From the cell containing the given text, extract its center point as [x, y] coordinate. 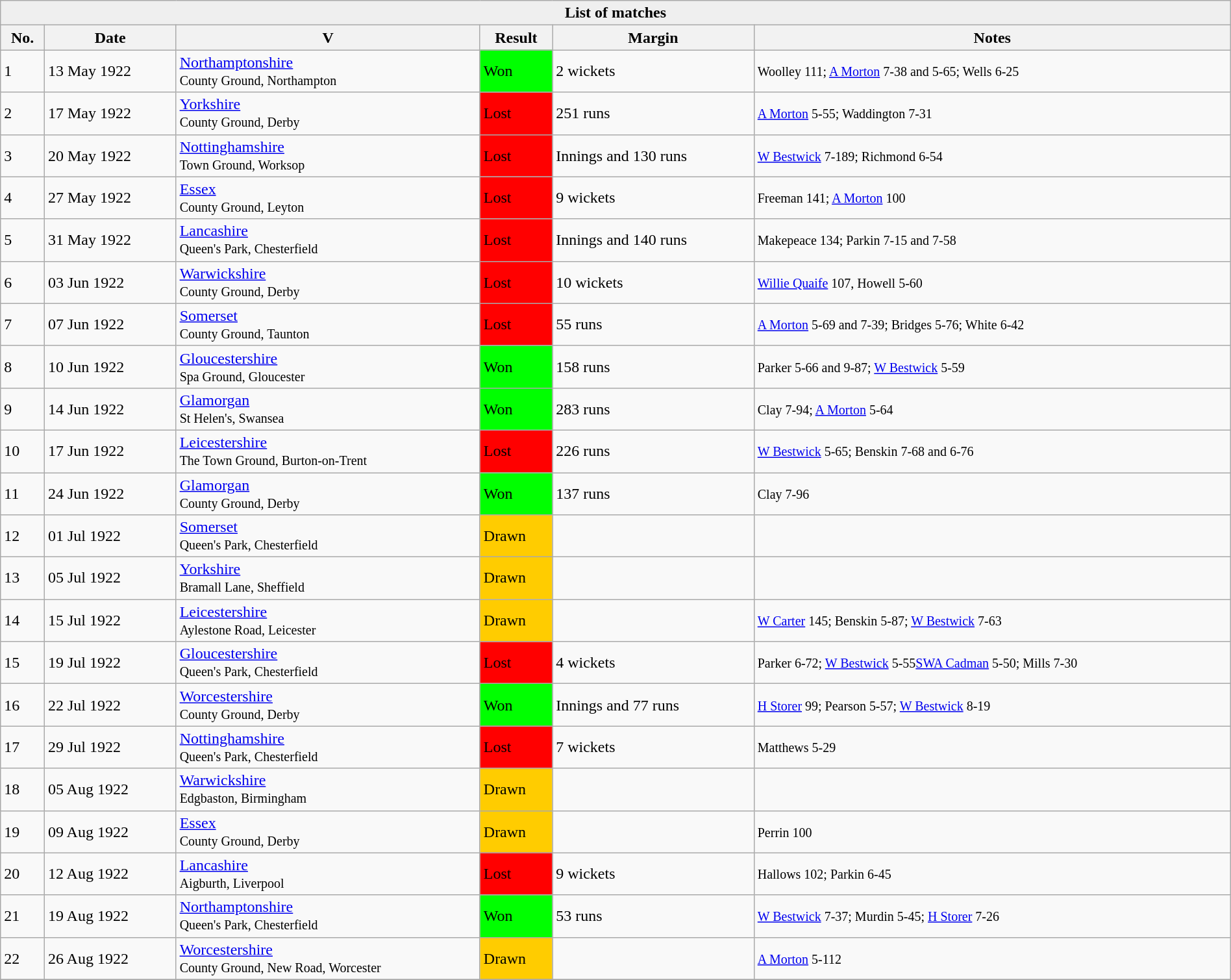
05 Jul 1922 [110, 578]
29 Jul 1922 [110, 747]
SomersetCounty Ground, Taunton [328, 325]
Gloucestershire Spa Ground, Gloucester [328, 366]
03 Jun 1922 [110, 282]
W Bestwick 5-65; Benskin 7-68 and 6-76 [992, 451]
7 [23, 325]
Notes [992, 38]
26 Aug 1922 [110, 959]
09 Aug 1922 [110, 831]
19 Jul 1922 [110, 662]
W Bestwick 7-189; Richmond 6-54 [992, 156]
4 wickets [653, 662]
Margin [653, 38]
Innings and 140 runs [653, 240]
15 Jul 1922 [110, 621]
158 runs [653, 366]
6 [23, 282]
Makepeace 134; Parkin 7-15 and 7-58 [992, 240]
Date [110, 38]
W Carter 145; Benskin 5-87; W Bestwick 7-63 [992, 621]
17 Jun 1922 [110, 451]
31 May 1922 [110, 240]
13 [23, 578]
Northamptonshire Queen's Park, Chesterfield [328, 916]
17 May 1922 [110, 113]
5 [23, 240]
Clay 7-96 [992, 494]
Glamorgan County Ground, Derby [328, 494]
22 [23, 959]
05 Aug 1922 [110, 790]
Gloucestershire Queen's Park, Chesterfield [328, 662]
No. [23, 38]
24 Jun 1922 [110, 494]
21 [23, 916]
7 wickets [653, 747]
Northamptonshire County Ground, Northampton [328, 71]
9 [23, 409]
15 [23, 662]
2 wickets [653, 71]
Hallows 102; Parkin 6-45 [992, 874]
Essex County Ground, Leyton [328, 197]
Yorkshire Bramall Lane, Sheffield [328, 578]
01 Jul 1922 [110, 536]
14 Jun 1922 [110, 409]
Nottinghamshire Queen's Park, Chesterfield [328, 747]
14 [23, 621]
20 [23, 874]
V [328, 38]
19 [23, 831]
07 Jun 1922 [110, 325]
283 runs [653, 409]
16 [23, 705]
Woolley 111; A Morton 7-38 and 5-65; Wells 6-25 [992, 71]
10 wickets [653, 282]
Freeman 141; A Morton 100 [992, 197]
List of matches [615, 13]
17 [23, 747]
Innings and 130 runs [653, 156]
Glamorgan St Helen's, Swansea [328, 409]
19 Aug 1922 [110, 916]
W Bestwick 7-37; Murdin 5-45; H Storer 7-26 [992, 916]
10 [23, 451]
Yorkshire County Ground, Derby [328, 113]
4 [23, 197]
Nottinghamshire Town Ground, Worksop [328, 156]
18 [23, 790]
Innings and 77 runs [653, 705]
Matthews 5-29 [992, 747]
137 runs [653, 494]
1 [23, 71]
Willie Quaife 107, Howell 5-60 [992, 282]
H Storer 99; Pearson 5-57; W Bestwick 8-19 [992, 705]
Result [516, 38]
12 Aug 1922 [110, 874]
12 [23, 536]
3 [23, 156]
WorcestershireCounty Ground, New Road, Worcester [328, 959]
A Morton 5-55; Waddington 7-31 [992, 113]
10 Jun 1922 [110, 366]
A Morton 5-69 and 7-39; Bridges 5-76; White 6-42 [992, 325]
Warwickshire Edgbaston, Birmingham [328, 790]
53 runs [653, 916]
Somerset Queen's Park, Chesterfield [328, 536]
Clay 7-94; A Morton 5-64 [992, 409]
Essex County Ground, Derby [328, 831]
Warwickshire County Ground, Derby [328, 282]
226 runs [653, 451]
55 runs [653, 325]
22 Jul 1922 [110, 705]
251 runs [653, 113]
Perrin 100 [992, 831]
Lancashire Aigburth, Liverpool [328, 874]
Lancashire Queen's Park, Chesterfield [328, 240]
Parker 5-66 and 9-87; W Bestwick 5-59 [992, 366]
Leicestershire The Town Ground, Burton-on-Trent [328, 451]
Parker 6-72; W Bestwick 5-55SWA Cadman 5-50; Mills 7-30 [992, 662]
Worcestershire County Ground, Derby [328, 705]
Leicestershire Aylestone Road, Leicester [328, 621]
27 May 1922 [110, 197]
2 [23, 113]
8 [23, 366]
11 [23, 494]
A Morton 5-112 [992, 959]
13 May 1922 [110, 71]
20 May 1922 [110, 156]
